Detect which cell encompasses the target text, then output its [x, y] center coordinate. 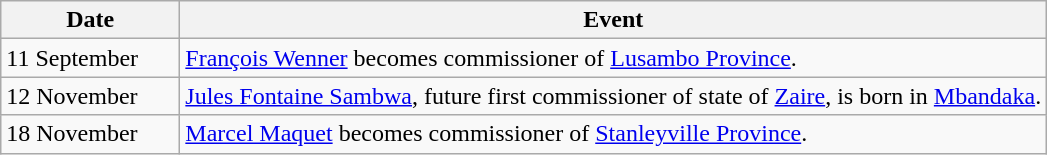
Marcel Maquet becomes commissioner of Stanleyville Province. [614, 134]
François Wenner becomes commissioner of Lusambo Province. [614, 58]
11 September [90, 58]
18 November [90, 134]
Date [90, 20]
Event [614, 20]
12 November [90, 96]
Jules Fontaine Sambwa, future first commissioner of state of Zaire, is born in Mbandaka. [614, 96]
